Return the [x, y] coordinate for the center point of the cell that contains the specified text.  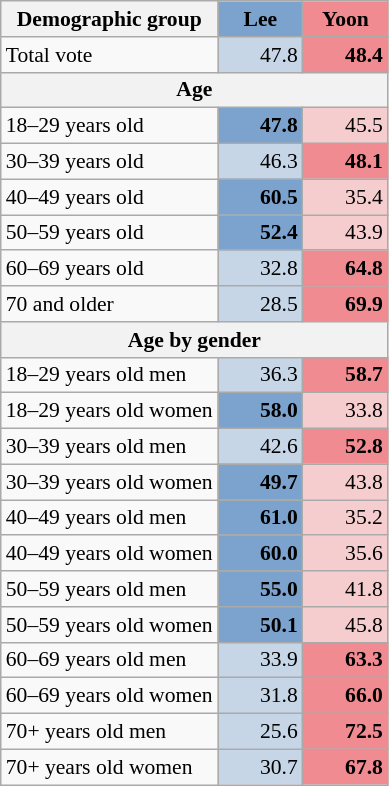
32.8 [260, 269]
60.5 [260, 197]
43.8 [346, 482]
Lee [260, 19]
18–29 years old men [110, 375]
50–59 years old men [110, 589]
70+ years old men [110, 732]
46.3 [260, 162]
48.1 [346, 162]
67.8 [346, 767]
50.1 [260, 625]
52.4 [260, 233]
18–29 years old women [110, 411]
18–29 years old [110, 126]
55.0 [260, 589]
30–39 years old women [110, 482]
30.7 [260, 767]
Demographic group [110, 19]
63.3 [346, 660]
40–49 years old [110, 197]
48.4 [346, 55]
43.9 [346, 233]
58.7 [346, 375]
64.8 [346, 269]
Age by gender [194, 340]
35.6 [346, 554]
45.5 [346, 126]
28.5 [260, 304]
35.2 [346, 518]
42.6 [260, 447]
70 and older [110, 304]
45.8 [346, 625]
60.0 [260, 554]
Total vote [110, 55]
70+ years old women [110, 767]
35.4 [346, 197]
40–49 years old men [110, 518]
50–59 years old women [110, 625]
66.0 [346, 696]
52.8 [346, 447]
69.9 [346, 304]
33.9 [260, 660]
36.3 [260, 375]
Yoon [346, 19]
60–69 years old men [110, 660]
58.0 [260, 411]
61.0 [260, 518]
30–39 years old men [110, 447]
41.8 [346, 589]
50–59 years old [110, 233]
60–69 years old [110, 269]
72.5 [346, 732]
33.8 [346, 411]
30–39 years old [110, 162]
25.6 [260, 732]
40–49 years old women [110, 554]
49.7 [260, 482]
Age [194, 90]
60–69 years old women [110, 696]
31.8 [260, 696]
